Determine the (X, Y) coordinate at the center of the cell enclosing the given text.  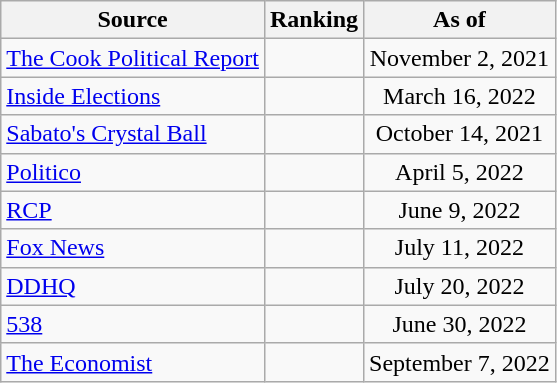
July 11, 2022 (460, 248)
538 (133, 324)
March 16, 2022 (460, 96)
October 14, 2021 (460, 134)
RCP (133, 210)
Sabato's Crystal Ball (133, 134)
Inside Elections (133, 96)
The Cook Political Report (133, 58)
As of (460, 20)
Politico (133, 172)
The Economist (133, 362)
Ranking (314, 20)
Fox News (133, 248)
September 7, 2022 (460, 362)
April 5, 2022 (460, 172)
June 30, 2022 (460, 324)
DDHQ (133, 286)
Source (133, 20)
July 20, 2022 (460, 286)
June 9, 2022 (460, 210)
November 2, 2021 (460, 58)
